Locate the cell with the specified text and output its [X, Y] center coordinate. 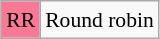
RR [20, 20]
Round robin [100, 20]
